Return (X, Y) of the center of cell containing provided text 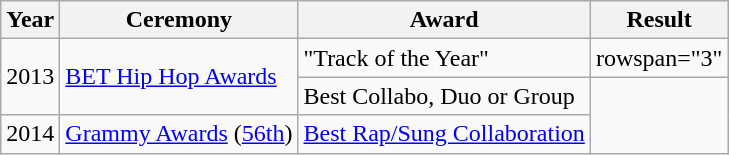
2014 (30, 134)
"Track of the Year" (444, 58)
BET Hip Hop Awards (179, 77)
Grammy Awards (56th) (179, 134)
Best Collabo, Duo or Group (444, 96)
Result (659, 20)
Award (444, 20)
Ceremony (179, 20)
2013 (30, 77)
Best Rap/Sung Collaboration (444, 134)
Year (30, 20)
rowspan="3" (659, 58)
